Locate the cell with the specified text and output its [X, Y] center coordinate. 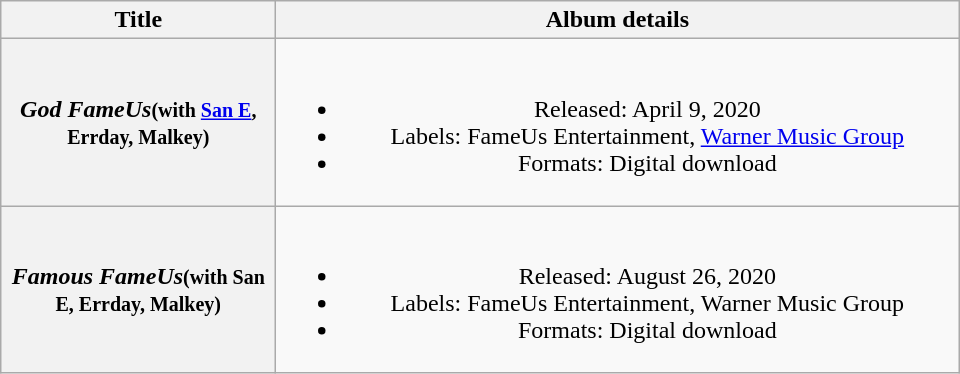
Title [138, 20]
Famous FameUs(with San E, Errday, Malkey) [138, 290]
Released: April 9, 2020Labels: FameUs Entertainment, Warner Music GroupFormats: Digital download [618, 122]
God FameUs(with San E, Errday, Malkey) [138, 122]
Album details [618, 20]
Released: August 26, 2020Labels: FameUs Entertainment, Warner Music GroupFormats: Digital download [618, 290]
